Identify which cell holds the provided text, then report its [X, Y] central coordinate. 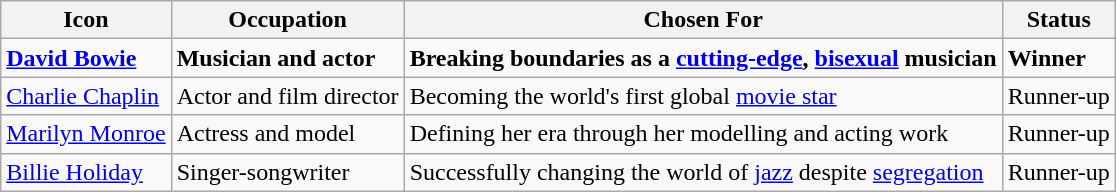
Musician and actor [288, 58]
Winner [1058, 58]
Billie Holiday [86, 172]
Successfully changing the world of jazz despite segregation [703, 172]
Becoming the world's first global movie star [703, 96]
Breaking boundaries as a cutting-edge, bisexual musician [703, 58]
David Bowie [86, 58]
Status [1058, 20]
Actor and film director [288, 96]
Singer-songwriter [288, 172]
Actress and model [288, 134]
Marilyn Monroe [86, 134]
Occupation [288, 20]
Chosen For [703, 20]
Icon [86, 20]
Defining her era through her modelling and acting work [703, 134]
Charlie Chaplin [86, 96]
